Extract the (X, Y) coordinate from the center of the cell holding the provided text.  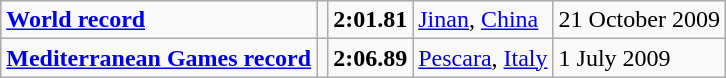
21 October 2009 (639, 20)
1 July 2009 (639, 58)
Mediterranean Games record (159, 58)
Jinan, China (483, 20)
World record (159, 20)
2:06.89 (370, 58)
2:01.81 (370, 20)
Pescara, Italy (483, 58)
